Locate the cell with the specified text and output its (x, y) center coordinate. 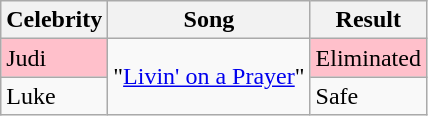
Celebrity (54, 20)
Safe (368, 96)
Luke (54, 96)
"Livin' on a Prayer" (209, 77)
Song (209, 20)
Judi (54, 58)
Eliminated (368, 58)
Result (368, 20)
